Return [x, y] of the center of cell containing provided text 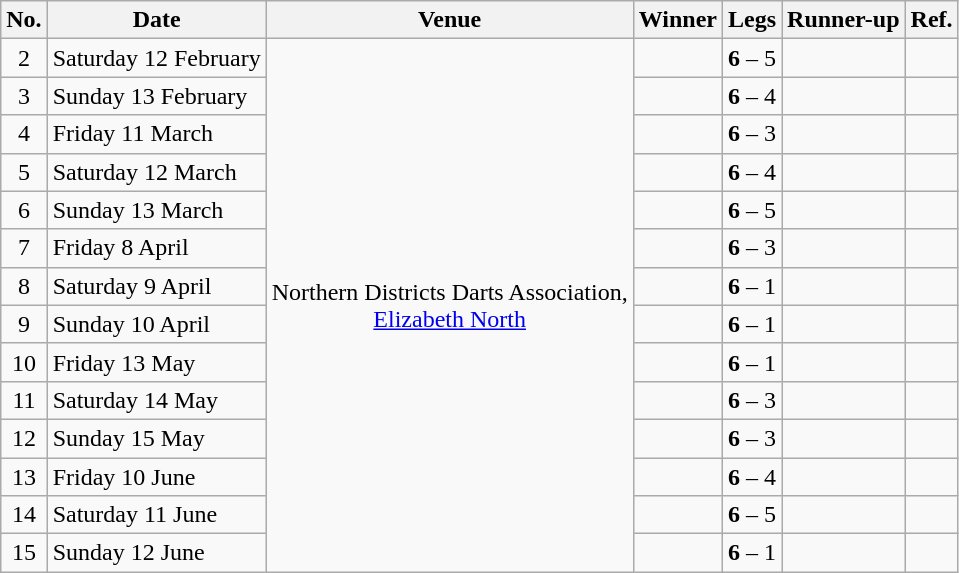
Sunday 15 May [156, 438]
Sunday 10 April [156, 324]
8 [24, 286]
Legs [752, 20]
10 [24, 362]
4 [24, 134]
Date [156, 20]
15 [24, 553]
Ref. [932, 20]
12 [24, 438]
2 [24, 58]
Saturday 12 February [156, 58]
Saturday 14 May [156, 400]
Venue [450, 20]
14 [24, 515]
5 [24, 172]
Friday 8 April [156, 248]
Friday 11 March [156, 134]
No. [24, 20]
9 [24, 324]
Sunday 12 June [156, 553]
Saturday 12 March [156, 172]
13 [24, 477]
Sunday 13 February [156, 96]
Saturday 9 April [156, 286]
11 [24, 400]
6 [24, 210]
Runner-up [844, 20]
Friday 10 June [156, 477]
Northern Districts Darts Association, Elizabeth North [450, 306]
3 [24, 96]
Friday 13 May [156, 362]
Saturday 11 June [156, 515]
Sunday 13 March [156, 210]
7 [24, 248]
Winner [678, 20]
